Provide the [X, Y] coordinate of the cell's center where the given text is located.  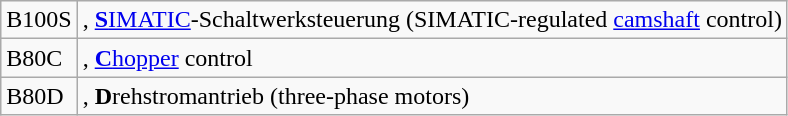
B80C [39, 58]
B100S [39, 20]
, SIMATIC-Schaltwerksteuerung (SIMATIC-regulated camshaft control) [432, 20]
, Chopper control [432, 58]
B80D [39, 96]
, Drehstromantrieb (three-phase motors) [432, 96]
